Scan for the cell matching the given text and deliver its [X, Y] coordinate at center. 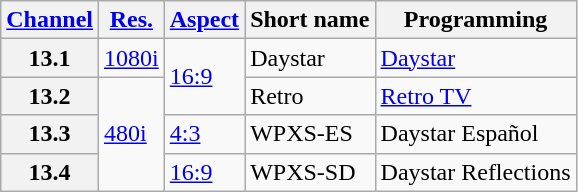
1080i [132, 58]
WPXS-ES [310, 134]
Channel [50, 20]
Aspect [204, 20]
Programming [476, 20]
Retro TV [476, 96]
13.4 [50, 172]
480i [132, 134]
13.2 [50, 96]
13.1 [50, 58]
Daystar Reflections [476, 172]
Retro [310, 96]
WPXS-SD [310, 172]
Daystar Español [476, 134]
Short name [310, 20]
Res. [132, 20]
13.3 [50, 134]
4:3 [204, 134]
